Determine the (X, Y) coordinate at the center of the cell enclosing the given text.  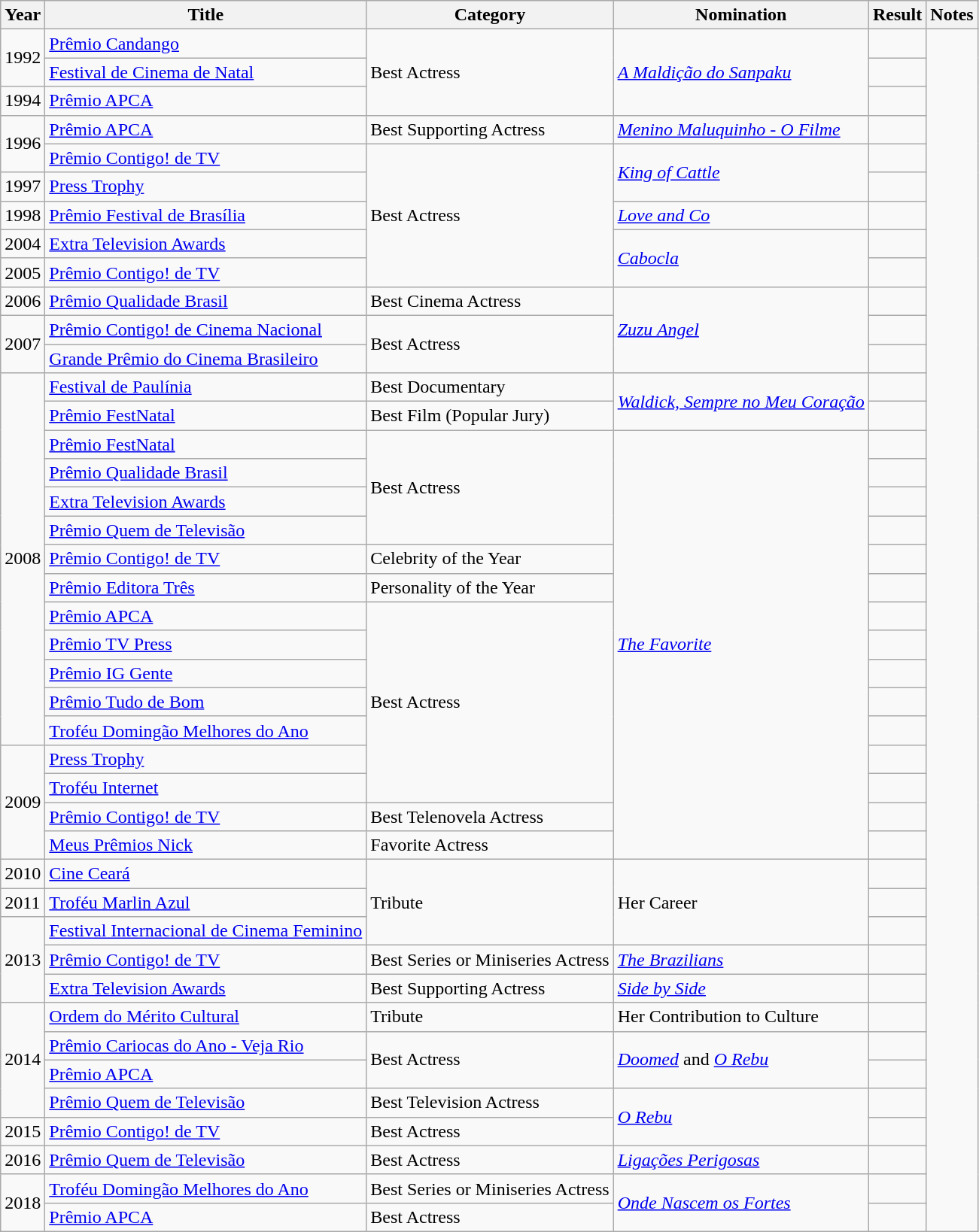
1998 (23, 215)
Prêmio Candango (206, 44)
Meus Prêmios Nick (206, 845)
Notes (952, 15)
2007 (23, 344)
O Rebu (740, 1117)
Ordem do Mérito Cultural (206, 1017)
Best Documentary (490, 387)
Title (206, 15)
Prêmio Festival de Brasília (206, 215)
2014 (23, 1060)
2010 (23, 874)
Waldick, Sempre no Meu Coração (740, 402)
Ligações Perigosas (740, 1160)
2009 (23, 802)
2018 (23, 1203)
Personality of the Year (490, 587)
Best Telenovela Actress (490, 816)
2004 (23, 244)
2011 (23, 903)
Prêmio TV Press (206, 645)
Love and Co (740, 215)
2008 (23, 560)
2016 (23, 1160)
1992 (23, 58)
The Brazilians (740, 960)
Cine Ceará (206, 874)
2006 (23, 301)
Prêmio Tudo de Bom (206, 702)
Festival de Cinema de Natal (206, 72)
2013 (23, 960)
Troféu Internet (206, 787)
Festival de Paulínia (206, 387)
Best Film (Popular Jury) (490, 416)
Prêmio Contigo! de Cinema Nacional (206, 329)
Side by Side (740, 988)
Celebrity of the Year (490, 559)
Onde Nascem os Fortes (740, 1203)
1996 (23, 144)
Grande Prêmio do Cinema Brasileiro (206, 359)
Doomed and O Rebu (740, 1060)
Favorite Actress (490, 845)
Prêmio Cariocas do Ano - Veja Rio (206, 1045)
2015 (23, 1131)
Cabocla (740, 258)
Prêmio Editora Três (206, 587)
Festival Internacional de Cinema Feminino (206, 931)
Menino Maluquinho - O Filme (740, 129)
Troféu Marlin Azul (206, 903)
King of Cattle (740, 172)
1997 (23, 187)
2005 (23, 272)
1994 (23, 101)
Best Cinema Actress (490, 301)
Year (23, 15)
A Maldição do Sanpaku (740, 72)
The Favorite (740, 645)
Result (897, 15)
Zuzu Angel (740, 329)
Category (490, 15)
Prêmio IG Gente (206, 673)
Her Contribution to Culture (740, 1017)
Her Career (740, 903)
Best Television Actress (490, 1103)
Nomination (740, 15)
